Provide the [x, y] coordinate of the cell's center where the given text is located.  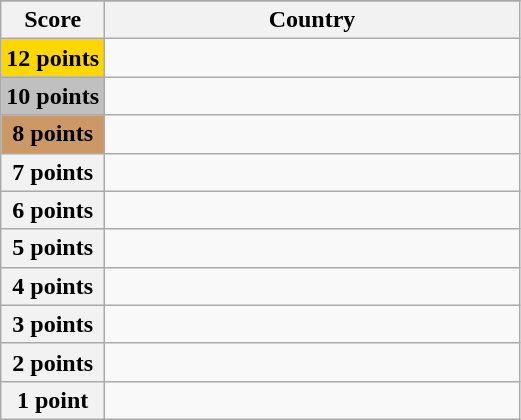
Country [312, 20]
6 points [53, 210]
8 points [53, 134]
2 points [53, 362]
7 points [53, 172]
10 points [53, 96]
4 points [53, 286]
5 points [53, 248]
1 point [53, 400]
12 points [53, 58]
3 points [53, 324]
Score [53, 20]
